Provide the [X, Y] coordinate of the cell's center where the given text is located.  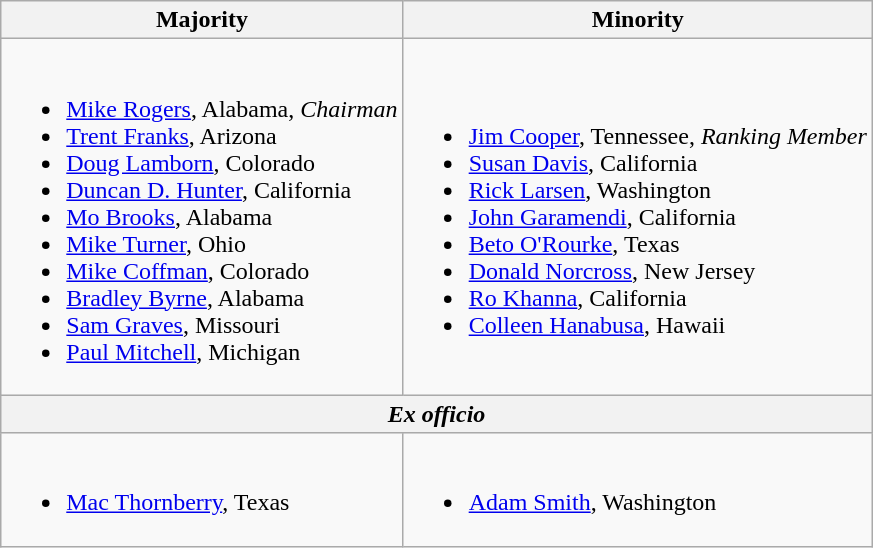
Ex officio [437, 414]
Minority [638, 20]
Majority [202, 20]
Mac Thornberry, Texas [202, 490]
Adam Smith, Washington [638, 490]
